Find where the given text appears and provide that cell's center as [X, Y] coordinate. 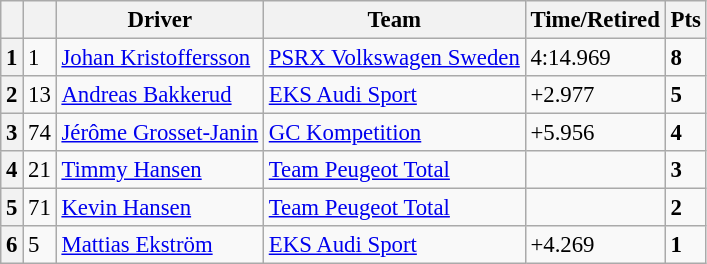
Timmy Hansen [160, 170]
Johan Kristoffersson [160, 58]
Andreas Bakkerud [160, 95]
GC Kompetition [394, 133]
Team [394, 20]
13 [40, 95]
PSRX Volkswagen Sweden [394, 58]
71 [40, 208]
Pts [686, 20]
+4.269 [595, 245]
4:14.969 [595, 58]
8 [686, 58]
Kevin Hansen [160, 208]
+5.956 [595, 133]
Time/Retired [595, 20]
21 [40, 170]
+2.977 [595, 95]
74 [40, 133]
6 [12, 245]
Jérôme Grosset-Janin [160, 133]
Mattias Ekström [160, 245]
Driver [160, 20]
